Pinpoint the cell where the given text exists, returning its (x, y) midpoint coordinate. 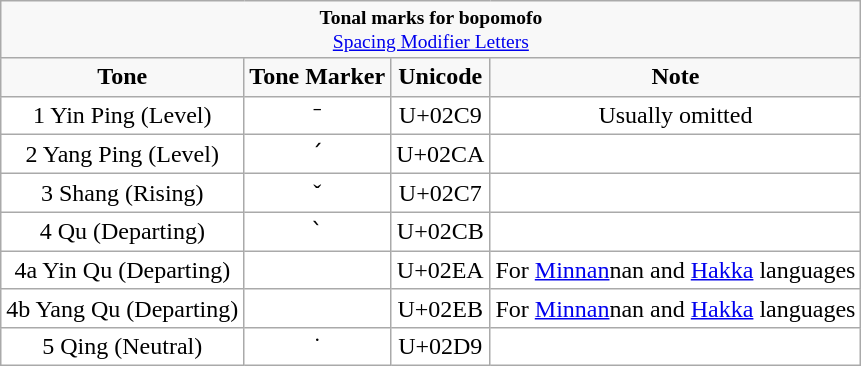
U+02CB (440, 232)
4 Qu (Departing) (122, 232)
5 Qing (Neutral) (122, 346)
Unicode (440, 77)
ˉ (318, 115)
4a Yin Qu (Departing) (122, 270)
3 Shang (Rising) (122, 193)
ˊ (318, 154)
U+02C7 (440, 193)
ˋ (318, 232)
U+02C9 (440, 115)
2 Yang Ping (Level) (122, 154)
1 Yin Ping (Level) (122, 115)
Tone Marker (318, 77)
U+02EA (440, 270)
U+02CA (440, 154)
ˇ (318, 193)
U+02D9 (440, 346)
Usually omitted (676, 115)
Note (676, 77)
4b Yang Qu (Departing) (122, 308)
U+02EB (440, 308)
Tone (122, 77)
Tonal marks for bopomofoSpacing Modifier Letters (431, 30)
˙ (318, 346)
